Detect which cell encompasses the target text, then output its [X, Y] center coordinate. 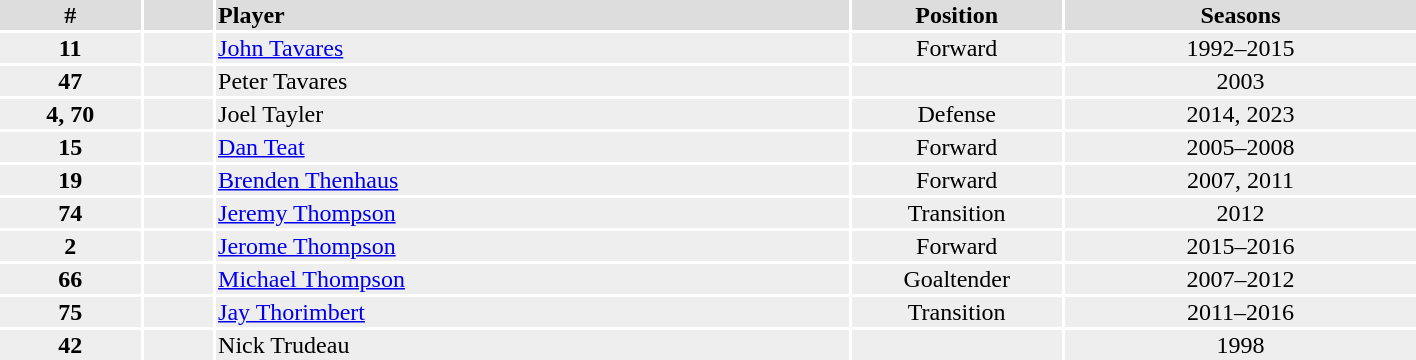
2014, 2023 [1240, 114]
Michael Thompson [533, 279]
Jerome Thompson [533, 246]
2012 [1240, 213]
19 [70, 180]
Peter Tavares [533, 81]
Position [956, 15]
Player [533, 15]
Jeremy Thompson [533, 213]
Goaltender [956, 279]
Brenden Thenhaus [533, 180]
John Tavares [533, 48]
Defense [956, 114]
47 [70, 81]
66 [70, 279]
Joel Tayler [533, 114]
Seasons [1240, 15]
2003 [1240, 81]
2005–2008 [1240, 147]
2007–2012 [1240, 279]
Jay Thorimbert [533, 312]
2007, 2011 [1240, 180]
11 [70, 48]
75 [70, 312]
Dan Teat [533, 147]
74 [70, 213]
15 [70, 147]
1998 [1240, 345]
1992–2015 [1240, 48]
2015–2016 [1240, 246]
2 [70, 246]
# [70, 15]
Nick Trudeau [533, 345]
42 [70, 345]
2011–2016 [1240, 312]
4, 70 [70, 114]
